Output the [x, y] coordinate of the center of the cell containing the given text.  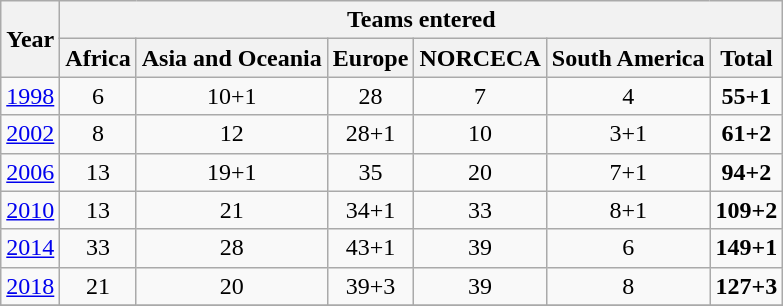
10 [480, 134]
2018 [30, 286]
34+1 [370, 210]
Total [746, 58]
149+1 [746, 248]
12 [232, 134]
2010 [30, 210]
Teams entered [422, 20]
43+1 [370, 248]
Europe [370, 58]
7+1 [628, 172]
127+3 [746, 286]
39+3 [370, 286]
Asia and Oceania [232, 58]
94+2 [746, 172]
10+1 [232, 96]
4 [628, 96]
2006 [30, 172]
Year [30, 39]
South America [628, 58]
2002 [30, 134]
28+1 [370, 134]
19+1 [232, 172]
NORCECA [480, 58]
3+1 [628, 134]
8+1 [628, 210]
109+2 [746, 210]
Africa [98, 58]
1998 [30, 96]
61+2 [746, 134]
2014 [30, 248]
35 [370, 172]
7 [480, 96]
55+1 [746, 96]
